Detect which cell encompasses the target text, then output its (X, Y) center coordinate. 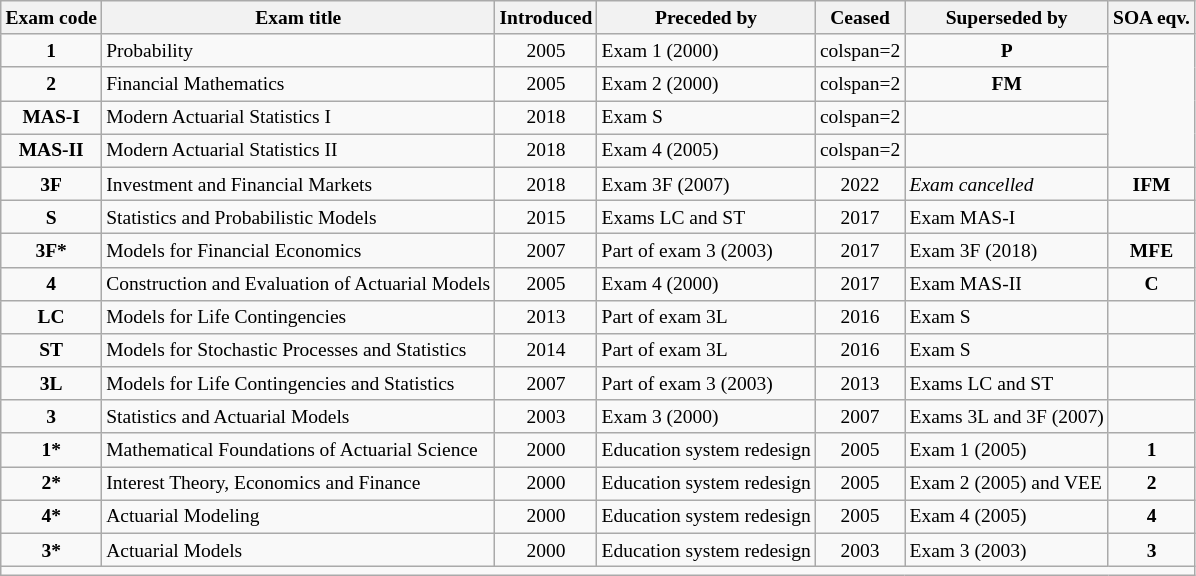
Exam MAS-I (1007, 216)
FM (1007, 84)
IFM (1151, 184)
Exam 3 (2000) (706, 416)
2* (52, 484)
Statistics and Probabilistic Models (298, 216)
S (52, 216)
Models for Life Contingencies (298, 316)
Actuarial Models (298, 550)
3F (52, 184)
2015 (546, 216)
3* (52, 550)
4* (52, 516)
Construction and Evaluation of Actuarial Models (298, 284)
2022 (860, 184)
Exam 3 (2003) (1007, 550)
Financial Mathematics (298, 84)
Preceded by (706, 18)
Exam title (298, 18)
1* (52, 450)
Exam 1 (2005) (1007, 450)
Exam MAS-II (1007, 284)
Interest Theory, Economics and Finance (298, 484)
Statistics and Actuarial Models (298, 416)
Introduced (546, 18)
Exam cancelled (1007, 184)
Investment and Financial Markets (298, 184)
MAS-I (52, 118)
3L (52, 384)
Actuarial Modeling (298, 516)
Models for Financial Economics (298, 250)
3F* (52, 250)
LC (52, 316)
Exam code (52, 18)
Mathematical Foundations of Actuarial Science (298, 450)
Exam 2 (2005) and VEE (1007, 484)
Probability (298, 50)
Modern Actuarial Statistics I (298, 118)
Exam 4 (2000) (706, 284)
Exams 3L and 3F (2007) (1007, 416)
C (1151, 284)
Models for Life Contingencies and Statistics (298, 384)
MFE (1151, 250)
Exam 3F (2018) (1007, 250)
2014 (546, 350)
Superseded by (1007, 18)
Modern Actuarial Statistics II (298, 150)
MAS-II (52, 150)
Exam 3F (2007) (706, 184)
Exam 2 (2000) (706, 84)
Models for Stochastic Processes and Statistics (298, 350)
SOA eqv. (1151, 18)
P (1007, 50)
ST (52, 350)
Exam 1 (2000) (706, 50)
Ceased (860, 18)
